Return the (X, Y) coordinate for the center point of the cell that contains the specified text.  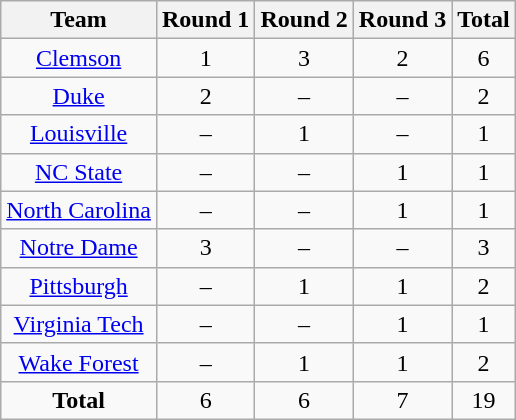
Round 3 (402, 20)
Team (79, 20)
North Carolina (79, 210)
Pittsburgh (79, 286)
Notre Dame (79, 248)
Virginia Tech (79, 324)
Wake Forest (79, 362)
Round 1 (205, 20)
NC State (79, 172)
Clemson (79, 58)
19 (484, 400)
Duke (79, 96)
7 (402, 400)
Round 2 (304, 20)
Louisville (79, 134)
